Return (X, Y) of the center of cell containing provided text 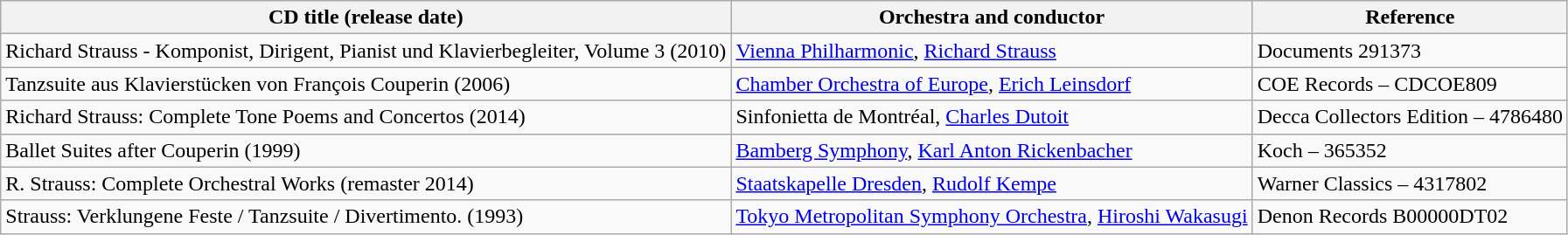
Decca Collectors Edition – 4786480 (1410, 117)
CD title (release date) (366, 17)
Warner Classics – 4317802 (1410, 183)
Richard Strauss: Complete Tone Poems and Concertos (2014) (366, 117)
Staatskapelle Dresden, Rudolf Kempe (992, 183)
Reference (1410, 17)
Vienna Philharmonic, Richard Strauss (992, 51)
Documents 291373 (1410, 51)
Orchestra and conductor (992, 17)
COE Records – CDCOE809 (1410, 84)
Bamberg Symphony, Karl Anton Rickenbacher (992, 150)
Tanzsuite aus Klavierstücken von François Couperin (2006) (366, 84)
Chamber Orchestra of Europe, Erich Leinsdorf (992, 84)
Koch – 365352 (1410, 150)
Sinfonietta de Montréal, Charles Dutoit (992, 117)
R. Strauss: Complete Orchestral Works (remaster 2014) (366, 183)
Richard Strauss - Komponist, Dirigent, Pianist und Klavierbegleiter, Volume 3 (2010) (366, 51)
Strauss: Verklungene Feste / Tanzsuite / Divertimento. (1993) (366, 217)
Tokyo Metropolitan Symphony Orchestra, Hiroshi Wakasugi (992, 217)
Denon Records B00000DT02 (1410, 217)
Ballet Suites after Couperin (1999) (366, 150)
